Scan for the cell matching the given text and deliver its [x, y] coordinate at center. 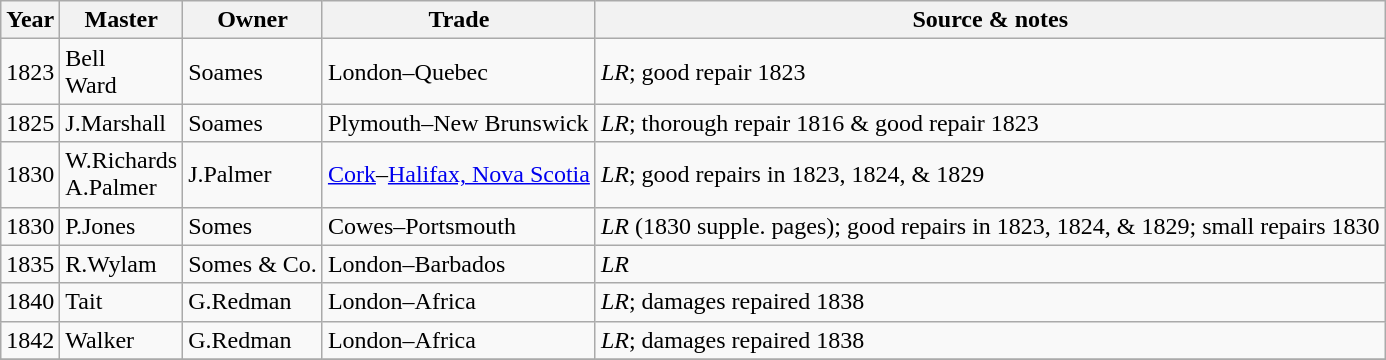
Owner [253, 20]
Cork–Halifax, Nova Scotia [458, 174]
Source & notes [990, 20]
1825 [30, 123]
1835 [30, 264]
Plymouth–New Brunswick [458, 123]
R.Wylam [122, 264]
Somes [253, 226]
LR (1830 supple. pages); good repairs in 1823, 1824, & 1829; small repairs 1830 [990, 226]
BellWard [122, 72]
Year [30, 20]
LR; good repairs in 1823, 1824, & 1829 [990, 174]
Walker [122, 340]
London–Quebec [458, 72]
Trade [458, 20]
Tait [122, 302]
Somes & Co. [253, 264]
Cowes–Portsmouth [458, 226]
London–Barbados [458, 264]
LR; good repair 1823 [990, 72]
P.Jones [122, 226]
1842 [30, 340]
1823 [30, 72]
LR; thorough repair 1816 & good repair 1823 [990, 123]
1840 [30, 302]
Master [122, 20]
LR [990, 264]
J.Marshall [122, 123]
W.RichardsA.Palmer [122, 174]
J.Palmer [253, 174]
